Capture the cell that displays the provided text and extract its [x, y] central coordinate. 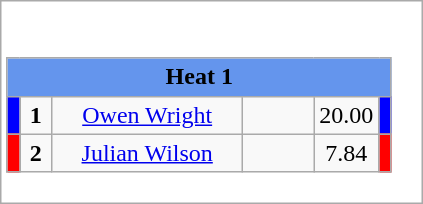
2 [36, 153]
Heat 1 [199, 77]
Heat 1 1 Owen Wright 20.00 2 Julian Wilson 7.84 [212, 102]
Owen Wright [148, 115]
Julian Wilson [148, 153]
7.84 [346, 153]
1 [36, 115]
20.00 [346, 115]
